Capture the cell that displays the provided text and extract its (x, y) central coordinate. 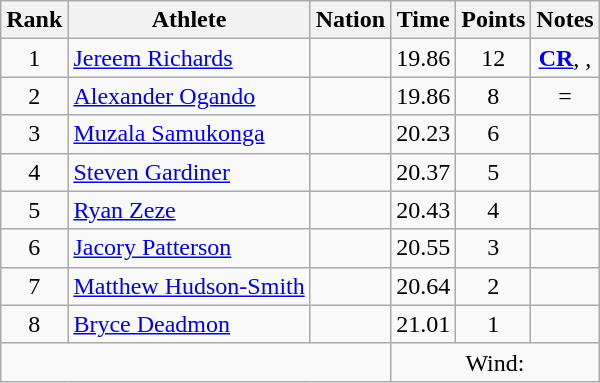
Wind: (496, 362)
Ryan Zeze (189, 210)
20.55 (424, 248)
20.43 (424, 210)
Time (424, 20)
CR, , (565, 58)
Jereem Richards (189, 58)
Muzala Samukonga (189, 134)
Rank (34, 20)
21.01 (424, 324)
Points (494, 20)
20.37 (424, 172)
Jacory Patterson (189, 248)
7 (34, 286)
Steven Gardiner (189, 172)
12 (494, 58)
Nation (350, 20)
Notes (565, 20)
= (565, 96)
Athlete (189, 20)
20.64 (424, 286)
Alexander Ogando (189, 96)
Matthew Hudson-Smith (189, 286)
20.23 (424, 134)
Bryce Deadmon (189, 324)
